For the text-containing cell, return its midpoint in (X, Y) coordinate format. 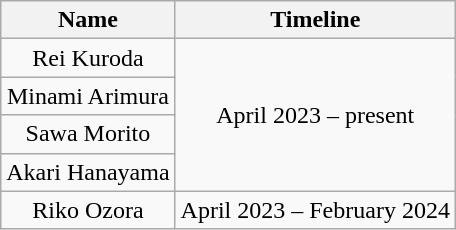
Name (88, 20)
April 2023 – February 2024 (315, 210)
Riko Ozora (88, 210)
Minami Arimura (88, 96)
Sawa Morito (88, 134)
Akari Hanayama (88, 172)
Timeline (315, 20)
April 2023 – present (315, 115)
Rei Kuroda (88, 58)
